For the text-containing cell, return its midpoint in (x, y) coordinate format. 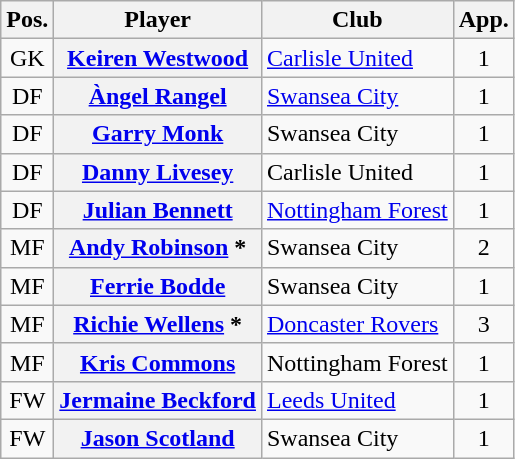
Pos. (28, 20)
Kris Commons (158, 362)
App. (484, 20)
Keiren Westwood (158, 58)
Club (357, 20)
Danny Livesey (158, 172)
2 (484, 248)
Àngel Rangel (158, 96)
Julian Bennett (158, 210)
Leeds United (357, 400)
Ferrie Bodde (158, 286)
Richie Wellens * (158, 324)
Garry Monk (158, 134)
Andy Robinson * (158, 248)
Jason Scotland (158, 438)
3 (484, 324)
Player (158, 20)
GK (28, 58)
Jermaine Beckford (158, 400)
Doncaster Rovers (357, 324)
